For the text-containing cell, return its midpoint in [x, y] coordinate format. 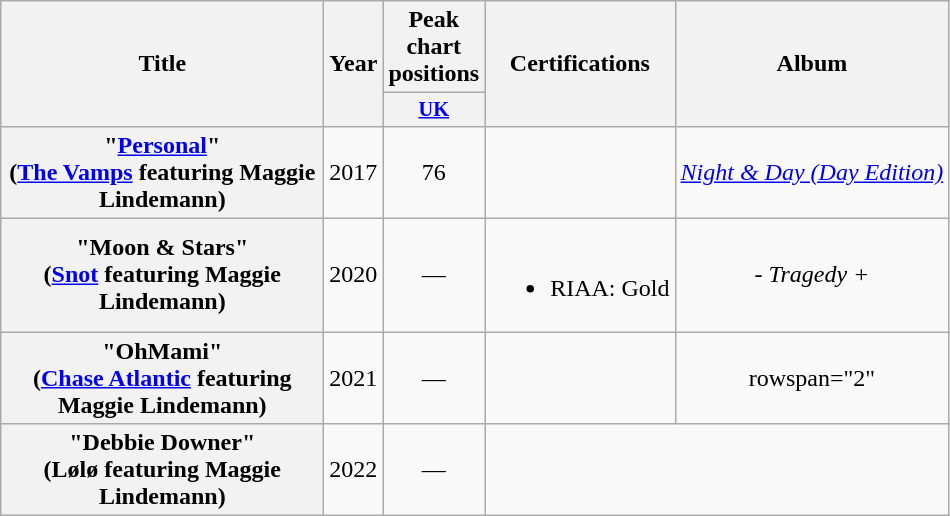
Title [162, 64]
rowspan="2" [812, 378]
2022 [354, 470]
Certifications [580, 64]
"Moon & Stars"(Snot featuring Maggie Lindemann) [162, 276]
2020 [354, 276]
UK [434, 110]
"OhMami"(Chase Atlantic featuring Maggie Lindemann) [162, 378]
RIAA: Gold [580, 276]
2017 [354, 172]
76 [434, 172]
"Debbie Downer" (Lølø featuring Maggie Lindemann) [162, 470]
2021 [354, 378]
Album [812, 64]
Peak chart positions [434, 47]
Year [354, 64]
Night & Day (Day Edition) [812, 172]
- Tragedy + [812, 276]
"Personal"(The Vamps featuring Maggie Lindemann) [162, 172]
